Search for the cell housing the specified text and yield its (x, y) center coordinate. 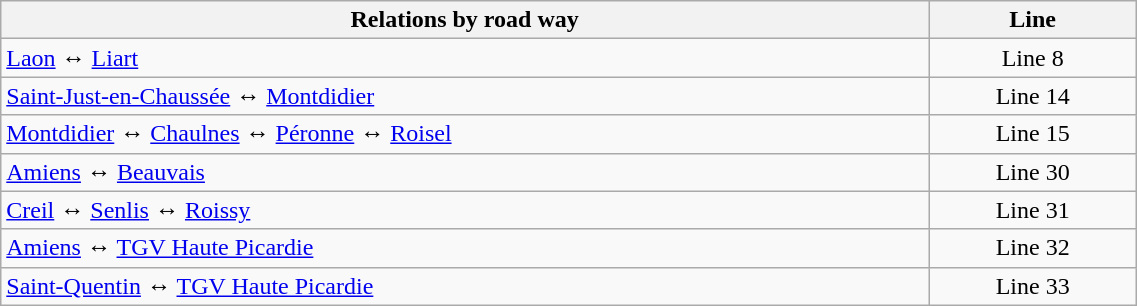
Line 32 (1033, 248)
Saint-Quentin ↔ TGV Haute Picardie (465, 286)
Line 30 (1033, 172)
Relations by road way (465, 20)
Line 14 (1033, 96)
Laon ↔ Liart (465, 58)
Line 33 (1033, 286)
Creil ↔ Senlis ↔ Roissy (465, 210)
Line 15 (1033, 134)
Line (1033, 20)
Amiens ↔ Beauvais (465, 172)
Montdidier ↔ Chaulnes ↔ Péronne ↔ Roisel (465, 134)
Line 8 (1033, 58)
Saint-Just-en-Chaussée ↔ Montdidier (465, 96)
Amiens ↔ TGV Haute Picardie (465, 248)
Line 31 (1033, 210)
